Return [X, Y] of the center of cell containing provided text 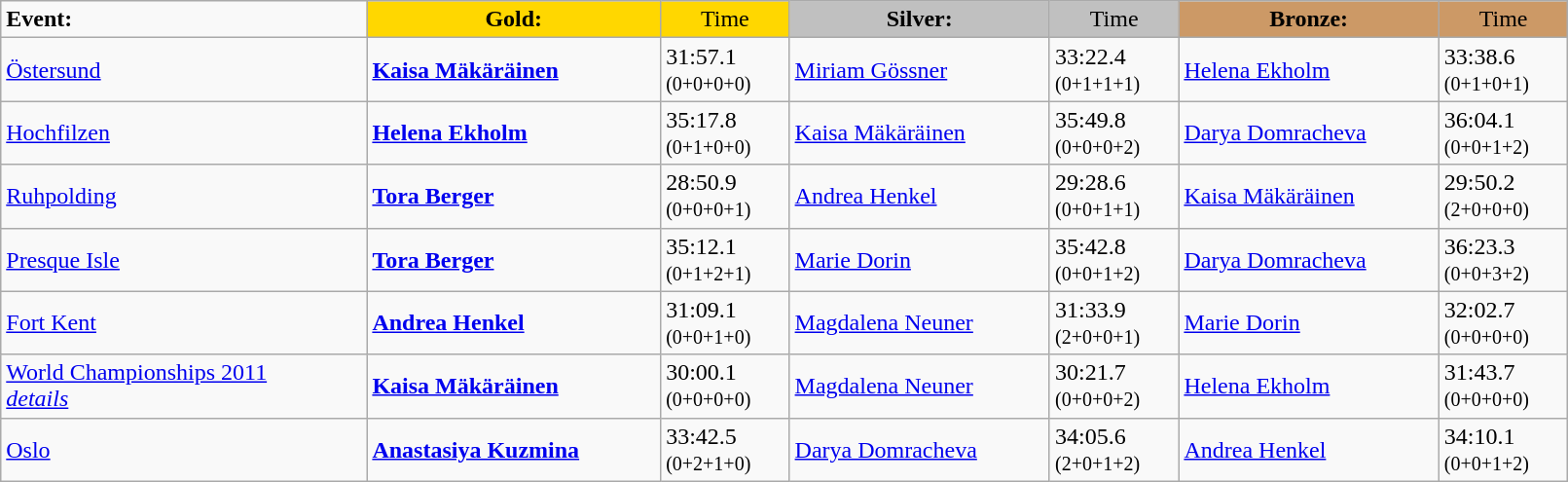
Event: [184, 19]
35:42.8(0+0+1+2) [1113, 259]
31:33.9(2+0+0+1) [1113, 323]
32:02.7(0+0+0+0) [1503, 323]
Miriam Gössner [919, 70]
31:09.1(0+0+1+0) [725, 323]
30:21.7(0+0+0+2) [1113, 386]
Hochfilzen [184, 132]
30:00.1(0+0+0+0) [725, 386]
Presque Isle [184, 259]
34:05.6(2+0+1+2) [1113, 450]
Östersund [184, 70]
36:23.3(0+0+3+2) [1503, 259]
29:50.2(2+0+0+0) [1503, 197]
World Championships 2011details [184, 386]
Bronze: [1308, 19]
33:38.6(0+1+0+1) [1503, 70]
33:22.4(0+1+1+1) [1113, 70]
Silver: [919, 19]
28:50.9(0+0+0+1) [725, 197]
35:12.1(0+1+2+1) [725, 259]
36:04.1(0+0+1+2) [1503, 132]
Fort Kent [184, 323]
Anastasiya Kuzmina [514, 450]
29:28.6(0+0+1+1) [1113, 197]
Oslo [184, 450]
Ruhpolding [184, 197]
33:42.5(0+2+1+0) [725, 450]
35:49.8(0+0+0+2) [1113, 132]
31:57.1(0+0+0+0) [725, 70]
31:43.7(0+0+0+0) [1503, 386]
35:17.8(0+1+0+0) [725, 132]
34:10.1(0+0+1+2) [1503, 450]
Gold: [514, 19]
